From the cell containing the given text, extract its center point as (x, y) coordinate. 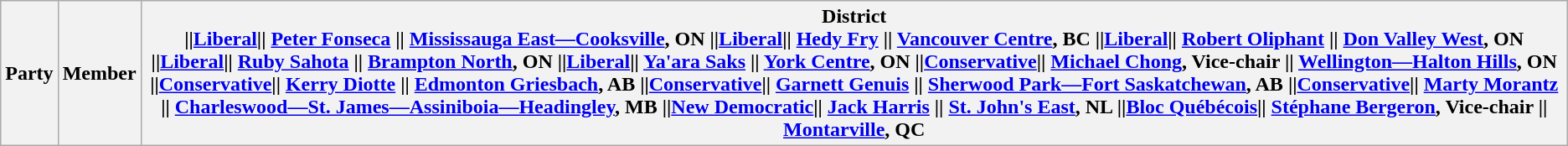
Party (29, 74)
Member (99, 74)
